From the cell containing the given text, extract its center point as (x, y) coordinate. 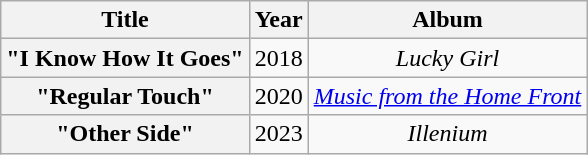
Lucky Girl (448, 58)
"Regular Touch" (125, 96)
Year (278, 20)
"I Know How It Goes" (125, 58)
"Other Side" (125, 134)
2023 (278, 134)
2020 (278, 96)
Title (125, 20)
Music from the Home Front (448, 96)
Album (448, 20)
Illenium (448, 134)
2018 (278, 58)
